Locate the cell with the specified text and output its (x, y) center coordinate. 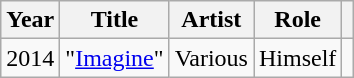
2014 (30, 58)
Title (114, 20)
Himself (298, 58)
"Imagine" (114, 58)
Artist (211, 20)
Year (30, 20)
Role (298, 20)
Various (211, 58)
